Identify which cell holds the provided text, then report its [x, y] central coordinate. 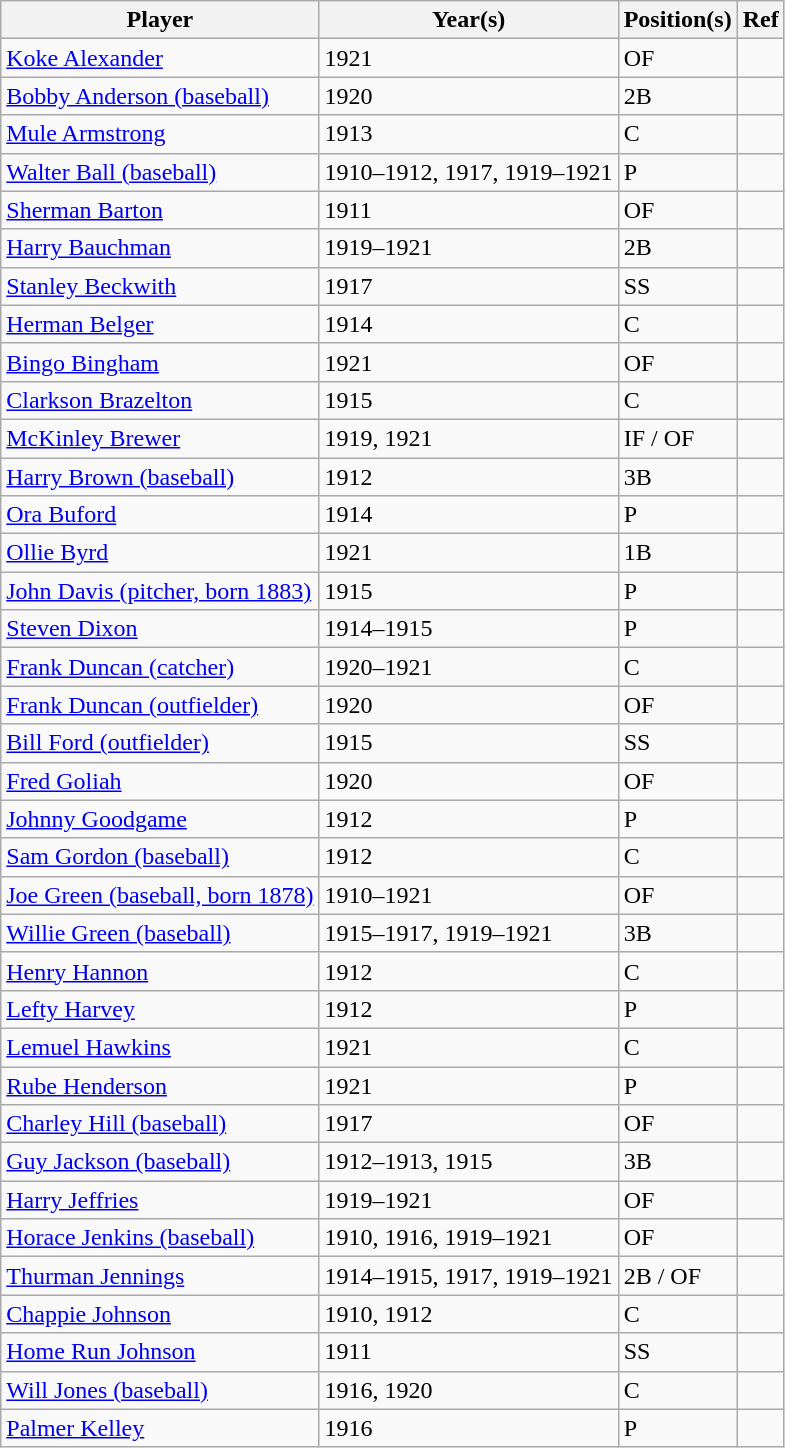
1910–1912, 1917, 1919–1921 [468, 172]
Ollie Byrd [160, 553]
Rube Henderson [160, 1085]
Sherman Barton [160, 210]
Player [160, 20]
1910–1921 [468, 895]
Mule Armstrong [160, 134]
1914–1915 [468, 629]
IF / OF [678, 438]
Will Jones (baseball) [160, 1390]
Harry Brown (baseball) [160, 477]
Bobby Anderson (baseball) [160, 96]
1913 [468, 134]
Home Run Johnson [160, 1352]
Palmer Kelley [160, 1428]
Lemuel Hawkins [160, 1047]
Willie Green (baseball) [160, 933]
Year(s) [468, 20]
Sam Gordon (baseball) [160, 857]
Frank Duncan (catcher) [160, 667]
Chappie Johnson [160, 1314]
Harry Jeffries [160, 1200]
Harry Bauchman [160, 248]
1910, 1912 [468, 1314]
Herman Belger [160, 324]
1916, 1920 [468, 1390]
Johnny Goodgame [160, 819]
Ora Buford [160, 515]
1920–1921 [468, 667]
1B [678, 553]
1915–1917, 1919–1921 [468, 933]
Horace Jenkins (baseball) [160, 1238]
Charley Hill (baseball) [160, 1124]
Henry Hannon [160, 971]
2B / OF [678, 1276]
Steven Dixon [160, 629]
Bingo Bingham [160, 362]
Joe Green (baseball, born 1878) [160, 895]
1919, 1921 [468, 438]
Position(s) [678, 20]
Fred Goliah [160, 781]
McKinley Brewer [160, 438]
Stanley Beckwith [160, 286]
John Davis (pitcher, born 1883) [160, 591]
Clarkson Brazelton [160, 400]
Walter Ball (baseball) [160, 172]
Bill Ford (outfielder) [160, 743]
1916 [468, 1428]
1914–1915, 1917, 1919–1921 [468, 1276]
Ref [760, 20]
Thurman Jennings [160, 1276]
Guy Jackson (baseball) [160, 1162]
1912–1913, 1915 [468, 1162]
Lefty Harvey [160, 1009]
1910, 1916, 1919–1921 [468, 1238]
Koke Alexander [160, 58]
Frank Duncan (outfielder) [160, 705]
